Identify which cell holds the provided text, then report its (x, y) central coordinate. 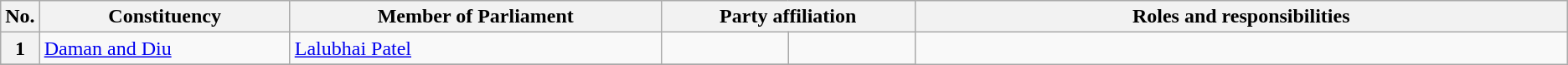
Constituency (164, 17)
Lalubhai Patel (476, 48)
No. (20, 17)
Daman and Diu (164, 48)
1 (20, 48)
Roles and responsibilities (1241, 17)
Party affiliation (787, 17)
Member of Parliament (476, 17)
